Scan for the cell matching the given text and deliver its (x, y) coordinate at center. 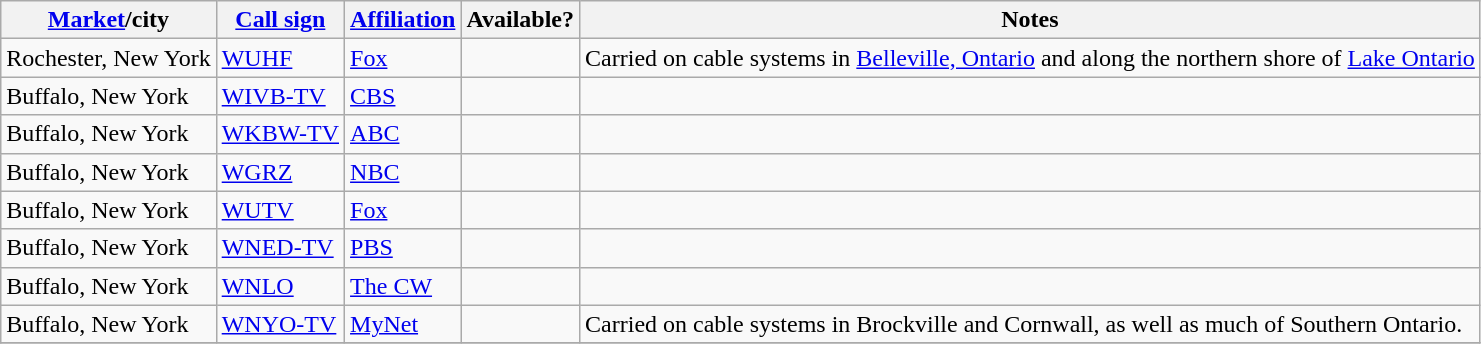
WGRZ (280, 172)
WUHF (280, 58)
Rochester, New York (108, 58)
WNYO-TV (280, 324)
The CW (403, 286)
PBS (403, 248)
ABC (403, 134)
WNLO (280, 286)
WIVB-TV (280, 96)
Available? (520, 20)
Carried on cable systems in Belleville, Ontario and along the northern shore of Lake Ontario (1030, 58)
WUTV (280, 210)
NBC (403, 172)
WKBW-TV (280, 134)
Call sign (280, 20)
Carried on cable systems in Brockville and Cornwall, as well as much of Southern Ontario. (1030, 324)
Market/city (108, 20)
CBS (403, 96)
MyNet (403, 324)
WNED-TV (280, 248)
Affiliation (403, 20)
Notes (1030, 20)
